Return [x, y] of the center of cell containing provided text 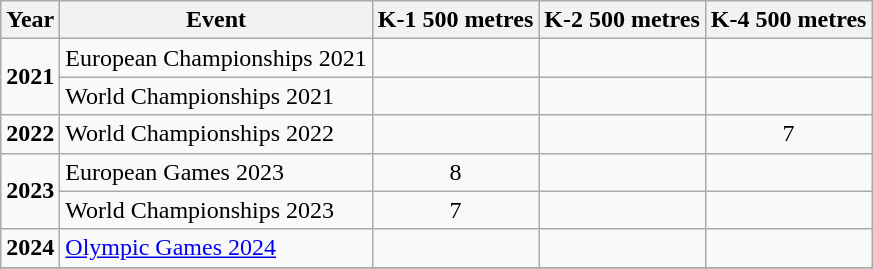
Year [30, 20]
World Championships 2023 [216, 210]
2021 [30, 77]
K-2 500 metres [622, 20]
2022 [30, 134]
8 [456, 172]
K-4 500 metres [788, 20]
Olympic Games 2024 [216, 248]
European Games 2023 [216, 172]
European Championships 2021 [216, 58]
World Championships 2022 [216, 134]
2024 [30, 248]
World Championships 2021 [216, 96]
Event [216, 20]
2023 [30, 191]
K-1 500 metres [456, 20]
